Return the [X, Y] coordinate for the center point of the cell that contains the specified text.  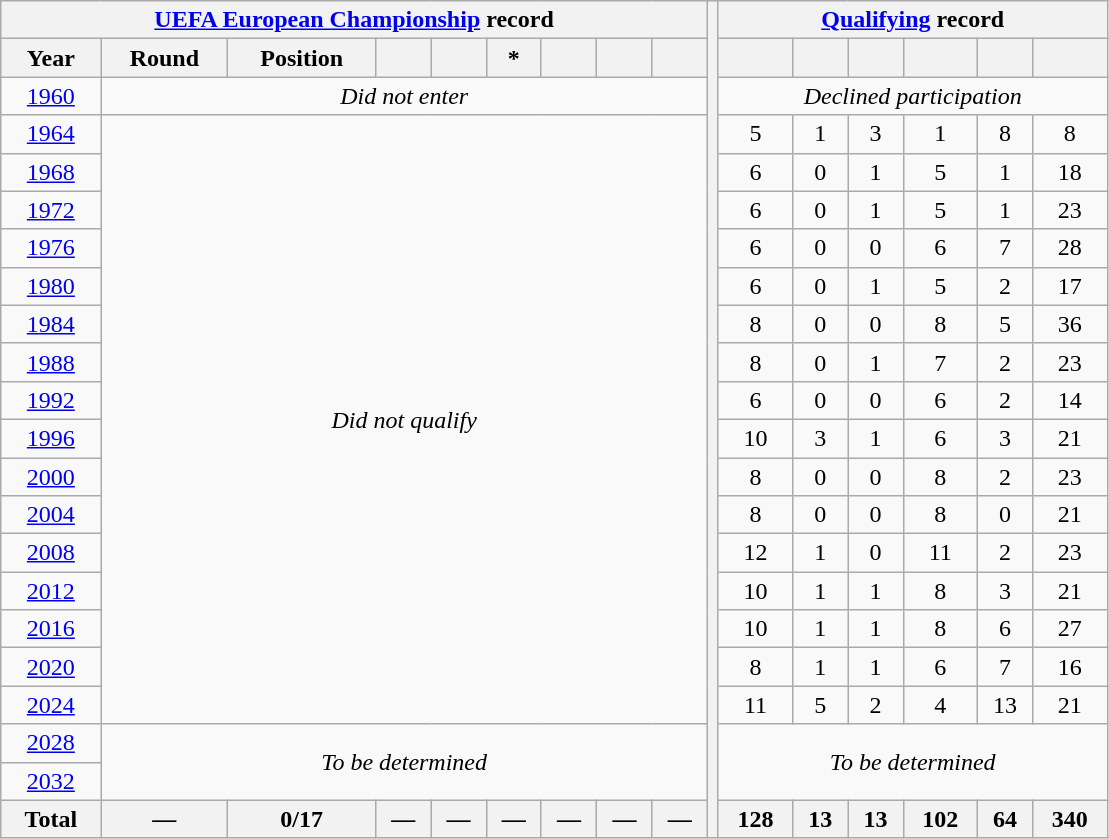
2028 [51, 743]
17 [1070, 286]
Did not enter [404, 96]
64 [1004, 819]
1980 [51, 286]
2024 [51, 705]
2020 [51, 667]
UEFA European Championship record [354, 20]
Round [164, 58]
0/17 [302, 819]
1964 [51, 134]
Did not qualify [404, 420]
340 [1070, 819]
2000 [51, 477]
12 [755, 553]
2004 [51, 515]
Declined participation [912, 96]
28 [1070, 248]
Year [51, 58]
2016 [51, 629]
2008 [51, 553]
Qualifying record [912, 20]
1992 [51, 400]
27 [1070, 629]
1968 [51, 172]
1988 [51, 362]
128 [755, 819]
1996 [51, 438]
1972 [51, 210]
* [514, 58]
Total [51, 819]
14 [1070, 400]
16 [1070, 667]
Position [302, 58]
2032 [51, 781]
36 [1070, 324]
2012 [51, 591]
18 [1070, 172]
1960 [51, 96]
4 [940, 705]
1976 [51, 248]
102 [940, 819]
1984 [51, 324]
